Find where the given text appears and provide that cell's center as (x, y) coordinate. 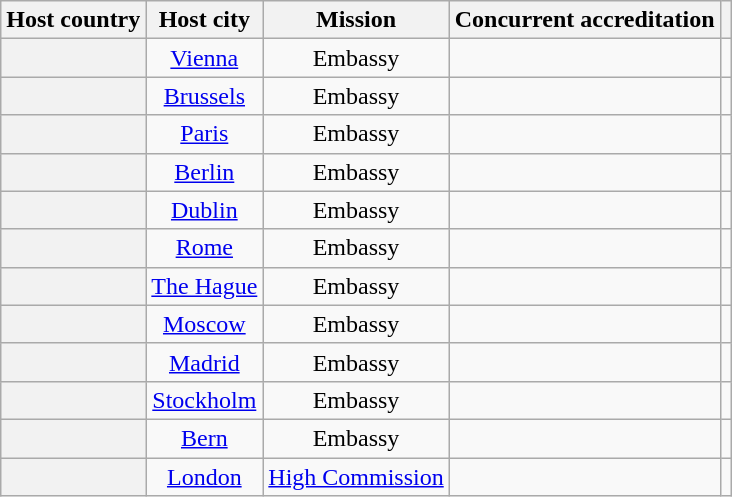
Stockholm (204, 400)
Host country (74, 20)
Dublin (204, 210)
London (204, 477)
Madrid (204, 362)
Host city (204, 20)
High Commission (356, 477)
The Hague (204, 286)
Rome (204, 248)
Bern (204, 438)
Concurrent accreditation (584, 20)
Berlin (204, 172)
Vienna (204, 58)
Paris (204, 134)
Moscow (204, 324)
Brussels (204, 96)
Mission (356, 20)
